Capture the cell that displays the provided text and extract its [x, y] central coordinate. 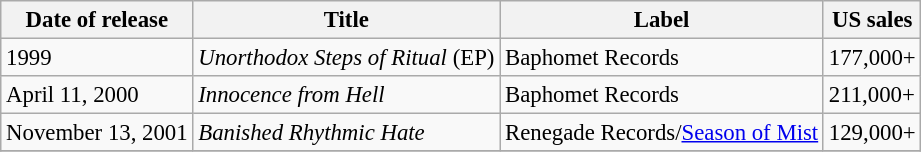
April 11, 2000 [97, 95]
211,000+ [872, 95]
Title [346, 20]
US sales [872, 20]
129,000+ [872, 133]
Unorthodox Steps of Ritual (EP) [346, 58]
177,000+ [872, 58]
1999 [97, 58]
Innocence from Hell [346, 95]
Renegade Records/Season of Mist [662, 133]
Banished Rhythmic Hate [346, 133]
Date of release [97, 20]
November 13, 2001 [97, 133]
Label [662, 20]
